Scan for the cell matching the given text and deliver its [X, Y] coordinate at center. 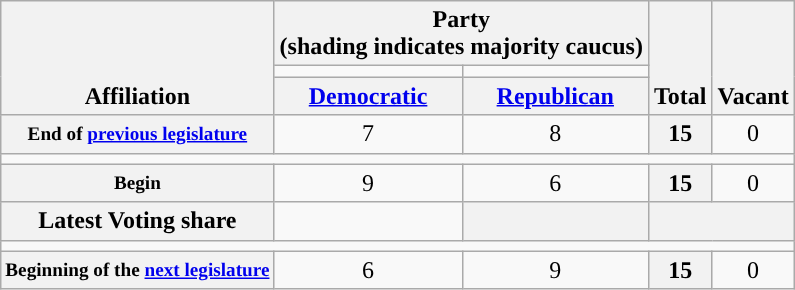
Democratic [368, 96]
Beginning of the next legislature [138, 270]
Total [680, 58]
8 [555, 134]
End of previous legislature [138, 134]
Republican [555, 96]
Latest Voting share [138, 221]
Vacant [753, 58]
Party(shading indicates majority caucus) [461, 34]
7 [368, 134]
Begin [138, 183]
Affiliation [138, 58]
